From the cell containing the given text, extract its center point as [x, y] coordinate. 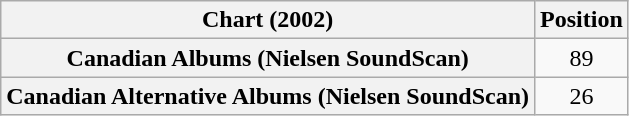
Canadian Albums (Nielsen SoundScan) [268, 58]
89 [582, 58]
Chart (2002) [268, 20]
26 [582, 96]
Canadian Alternative Albums (Nielsen SoundScan) [268, 96]
Position [582, 20]
